Locate the cell with the specified text and output its (X, Y) center coordinate. 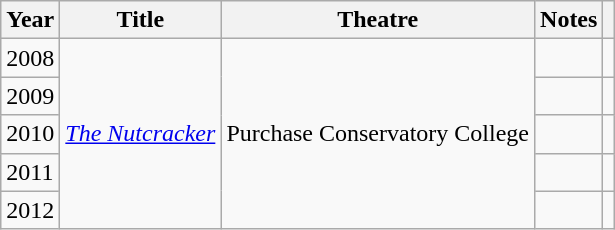
2008 (30, 58)
2011 (30, 172)
2010 (30, 134)
2012 (30, 210)
Title (140, 20)
2009 (30, 96)
Theatre (378, 20)
Year (30, 20)
Purchase Conservatory College (378, 134)
The Nutcracker (140, 134)
Notes (569, 20)
